Scan for the cell matching the given text and deliver its [x, y] coordinate at center. 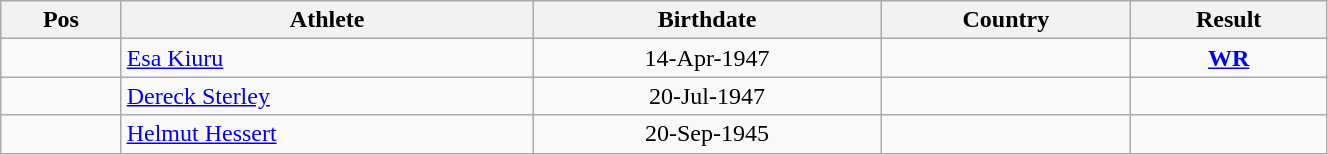
Birthdate [707, 20]
Country [1006, 20]
Pos [61, 20]
20-Jul-1947 [707, 96]
Dereck Sterley [327, 96]
WR [1229, 58]
20-Sep-1945 [707, 134]
Result [1229, 20]
Athlete [327, 20]
Helmut Hessert [327, 134]
14-Apr-1947 [707, 58]
Esa Kiuru [327, 58]
